Output the [X, Y] coordinate of the center of the cell containing the given text.  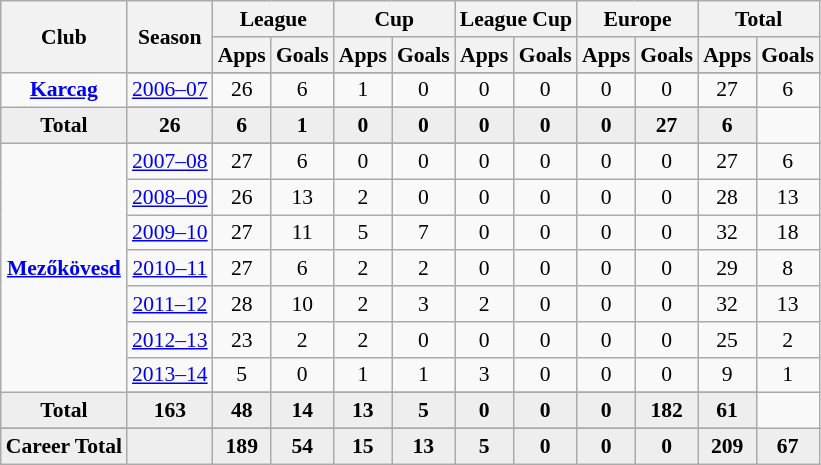
14 [302, 411]
61 [727, 411]
2013–14 [170, 375]
8 [788, 269]
2012–13 [170, 340]
Club [64, 36]
2011–12 [170, 304]
League Cup [516, 19]
48 [242, 411]
9 [727, 375]
Cup [394, 19]
182 [666, 411]
Mezőkövesd [64, 268]
10 [302, 304]
7 [424, 233]
League [274, 19]
189 [242, 447]
18 [788, 233]
2006–07 [170, 90]
2009–10 [170, 233]
67 [788, 447]
Career Total [64, 447]
23 [242, 340]
Season [170, 36]
15 [363, 447]
2007–08 [170, 162]
54 [302, 447]
2010–11 [170, 269]
2008–09 [170, 197]
25 [727, 340]
Karcag [64, 90]
209 [727, 447]
163 [170, 411]
29 [727, 269]
11 [302, 233]
Europe [638, 19]
